Locate the cell with the specified text and output its (x, y) center coordinate. 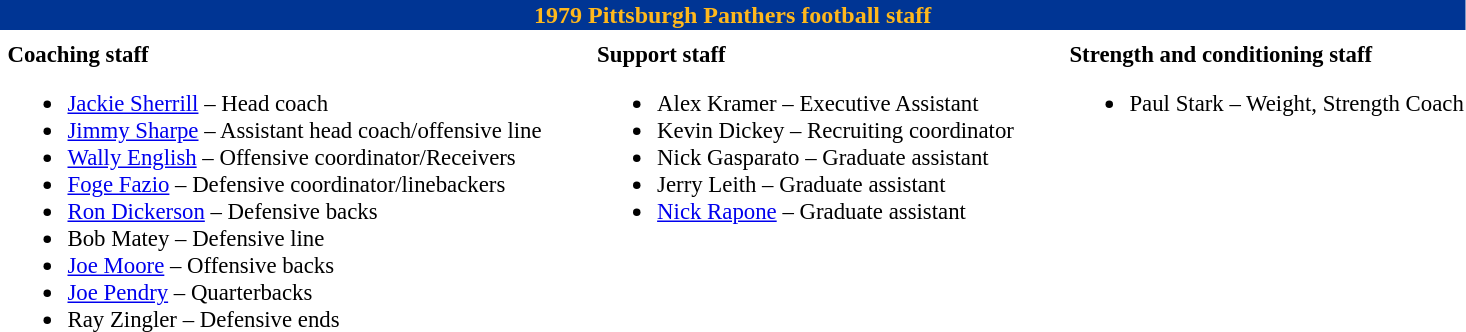
1979 Pittsburgh Panthers football staff (732, 15)
